Scan for the cell matching the given text and deliver its [X, Y] coordinate at center. 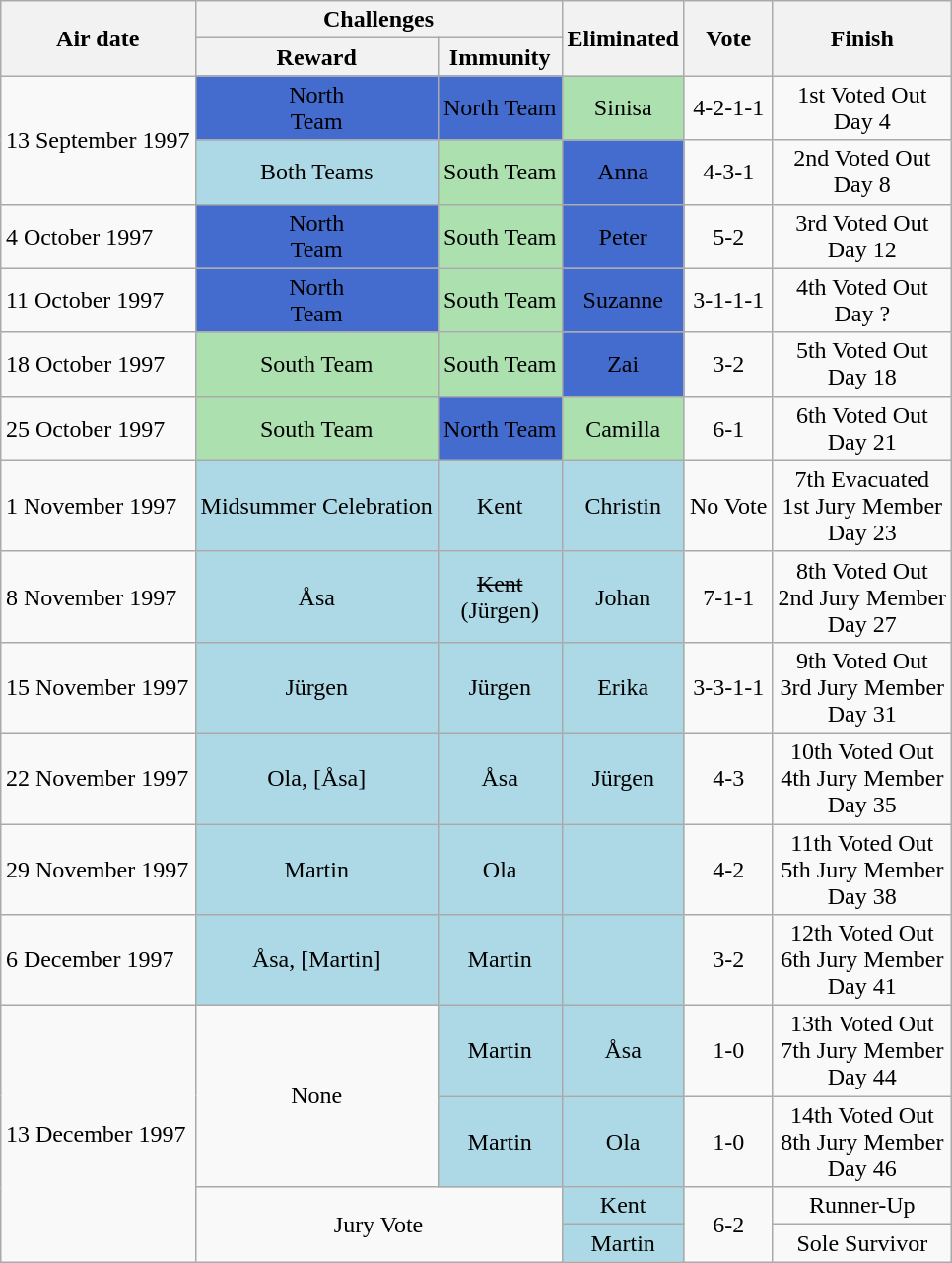
22 November 1997 [98, 778]
13th Voted Out7th Jury MemberDay 44 [862, 1051]
7-1-1 [728, 596]
4th Voted OutDay ? [862, 300]
11th Voted Out5th Jury MemberDay 38 [862, 870]
Suzanne [623, 300]
Reward [316, 57]
10th Voted Out4th Jury MemberDay 35 [862, 778]
Sole Survivor [862, 1243]
1 November 1997 [98, 506]
None [316, 1096]
Christin [623, 506]
Vote [728, 38]
Erika [623, 687]
Åsa, [Martin] [316, 960]
3-1-1-1 [728, 300]
6-1 [728, 428]
Zai [623, 365]
4-2-1-1 [728, 108]
25 October 1997 [98, 428]
Sinisa [623, 108]
12th Voted Out6th Jury MemberDay 41 [862, 960]
13 September 1997 [98, 140]
15 November 1997 [98, 687]
5th Voted OutDay 18 [862, 365]
11 October 1997 [98, 300]
4-3-1 [728, 172]
No Vote [728, 506]
Runner-Up [862, 1206]
Johan [623, 596]
Both Teams [316, 172]
1st Voted OutDay 4 [862, 108]
Camilla [623, 428]
Challenges [378, 20]
Anna [623, 172]
6 December 1997 [98, 960]
6-2 [728, 1225]
4-2 [728, 870]
18 October 1997 [98, 365]
Midsummer Celebration [316, 506]
Jury Vote [378, 1225]
Immunity [500, 57]
14th Voted Out8th Jury MemberDay 46 [862, 1142]
Peter [623, 237]
Kent(Jürgen) [500, 596]
4 October 1997 [98, 237]
8th Voted Out2nd Jury MemberDay 27 [862, 596]
29 November 1997 [98, 870]
6th Voted OutDay 21 [862, 428]
4-3 [728, 778]
5-2 [728, 237]
Ola, [Åsa] [316, 778]
3-3-1-1 [728, 687]
9th Voted Out3rd Jury MemberDay 31 [862, 687]
Air date [98, 38]
13 December 1997 [98, 1134]
7th Evacuated1st Jury MemberDay 23 [862, 506]
8 November 1997 [98, 596]
2nd Voted OutDay 8 [862, 172]
Finish [862, 38]
3rd Voted OutDay 12 [862, 237]
Eliminated [623, 38]
